Provide the [x, y] coordinate of the cell's center where the given text is located.  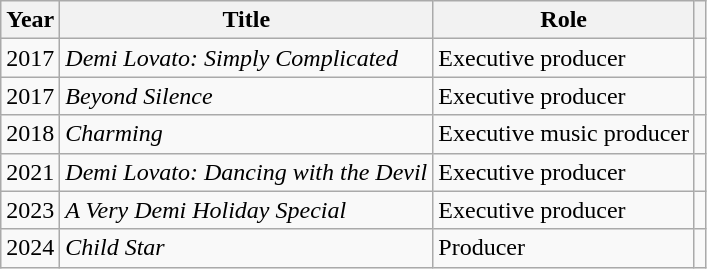
Charming [246, 134]
2023 [30, 210]
Demi Lovato: Simply Complicated [246, 58]
2018 [30, 134]
Demi Lovato: Dancing with the Devil [246, 172]
Child Star [246, 248]
Role [564, 20]
Executive music producer [564, 134]
2024 [30, 248]
Producer [564, 248]
Year [30, 20]
Title [246, 20]
Beyond Silence [246, 96]
2021 [30, 172]
A Very Demi Holiday Special [246, 210]
